For the text-containing cell, return its midpoint in (x, y) coordinate format. 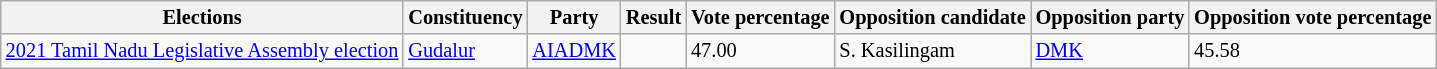
Opposition candidate (932, 17)
2021 Tamil Nadu Legislative Assembly election (202, 51)
AIADMK (574, 51)
Gudalur (465, 51)
Constituency (465, 17)
Vote percentage (760, 17)
S. Kasilingam (932, 51)
Opposition vote percentage (1312, 17)
DMK (1110, 51)
Elections (202, 17)
Result (654, 17)
Party (574, 17)
Opposition party (1110, 17)
47.00 (760, 51)
45.58 (1312, 51)
